Find where the given text appears and provide that cell's center as (X, Y) coordinate. 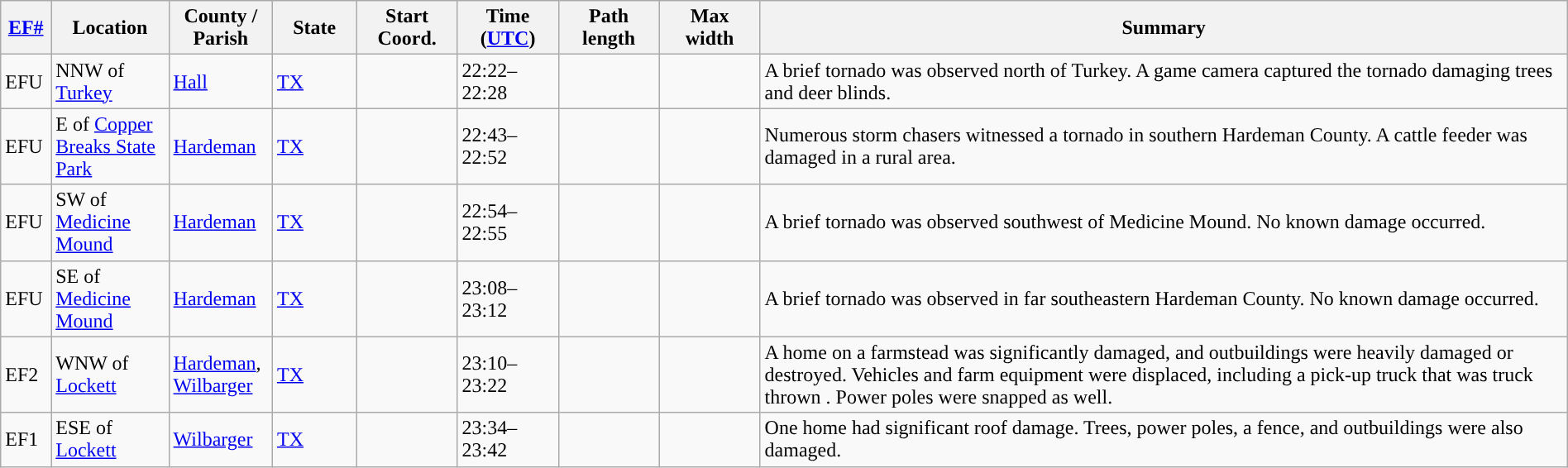
Time (UTC) (508, 28)
EF2 (26, 375)
ESE of Lockett (110, 440)
23:34–23:42 (508, 440)
Max width (710, 28)
SW of Medicine Mound (110, 222)
EF1 (26, 440)
E of Copper Breaks State Park (110, 146)
23:08–23:12 (508, 298)
A brief tornado was observed southwest of Medicine Mound. No known damage occurred. (1164, 222)
Wilbarger (220, 440)
22:54–22:55 (508, 222)
Hardeman, Wilbarger (220, 375)
Start Coord. (407, 28)
A brief tornado was observed north of Turkey. A game camera captured the tornado damaging trees and deer blinds. (1164, 81)
County / Parish (220, 28)
EF# (26, 28)
Path length (609, 28)
Location (110, 28)
Summary (1164, 28)
One home had significant roof damage. Trees, power poles, a fence, and outbuildings were also damaged. (1164, 440)
Hall (220, 81)
22:22–22:28 (508, 81)
22:43–22:52 (508, 146)
23:10–23:22 (508, 375)
A brief tornado was observed in far southeastern Hardeman County. No known damage occurred. (1164, 298)
SE of Medicine Mound (110, 298)
WNW of Lockett (110, 375)
State (314, 28)
NNW of Turkey (110, 81)
Numerous storm chasers witnessed a tornado in southern Hardeman County. A cattle feeder was damaged in a rural area. (1164, 146)
